Provide the [x, y] coordinate of the cell's center where the given text is located.  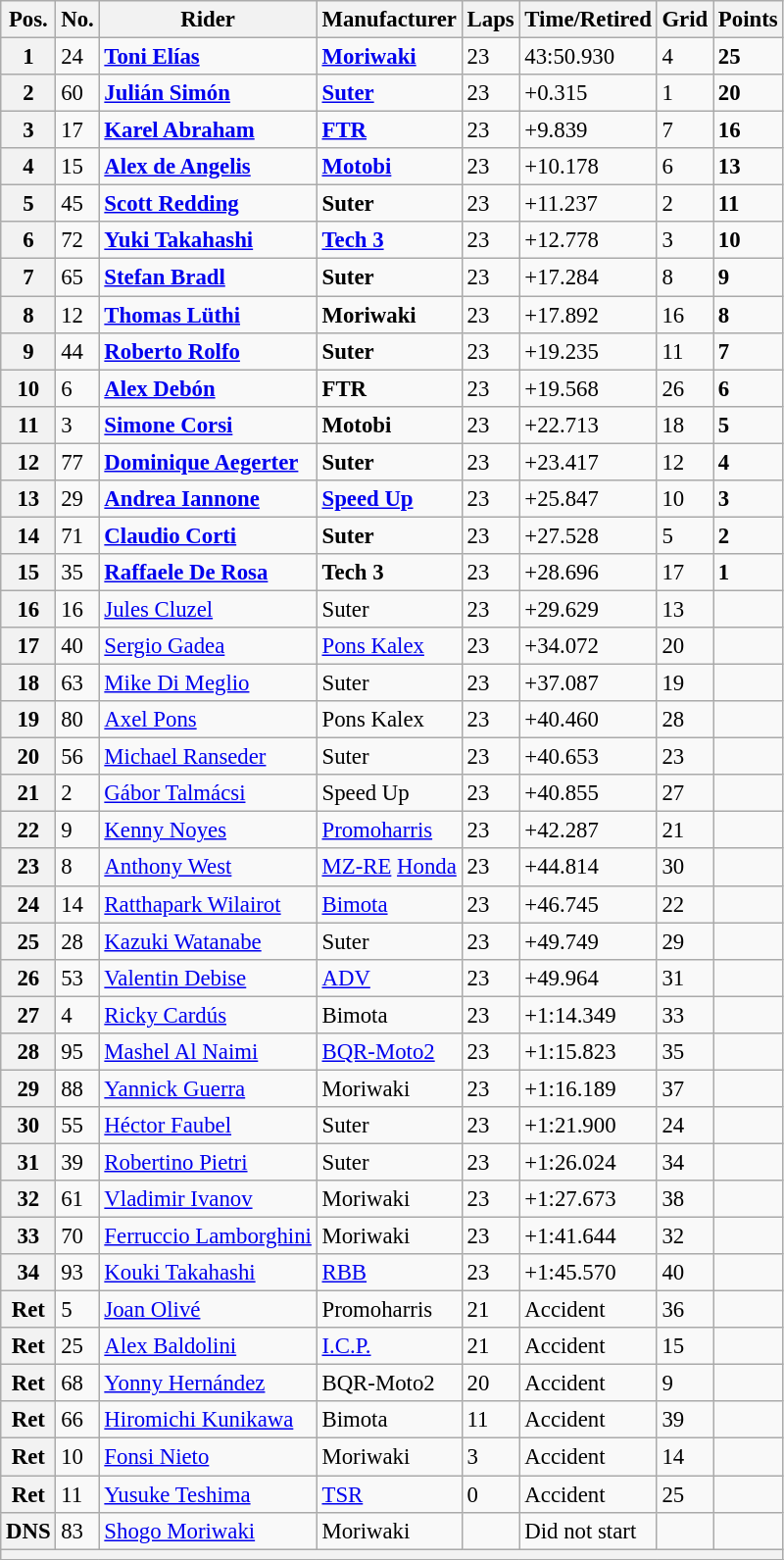
Stefan Bradl [208, 277]
Karel Abraham [208, 130]
Julián Simón [208, 93]
Ratthapark Wilairot [208, 904]
Axel Pons [208, 720]
Shogo Moriwaki [208, 1531]
44 [77, 351]
TSR [389, 1494]
Sergio Gadea [208, 646]
Dominique Aegerter [208, 462]
Rider [208, 20]
Jules Cluzel [208, 609]
+49.964 [588, 978]
Toni Elías [208, 57]
+11.237 [588, 204]
53 [77, 978]
Gábor Talmácsi [208, 793]
DNS [28, 1531]
68 [77, 1384]
Ricky Cardús [208, 1015]
+1:26.024 [588, 1162]
Laps [490, 20]
Manufacturer [389, 20]
95 [77, 1052]
+29.629 [588, 609]
37 [684, 1088]
+40.460 [588, 720]
56 [77, 757]
55 [77, 1126]
Michael Ranseder [208, 757]
Ferruccio Lamborghini [208, 1236]
Mike Di Meglio [208, 683]
+34.072 [588, 646]
+1:15.823 [588, 1052]
+23.417 [588, 462]
+37.087 [588, 683]
RBB [389, 1273]
Héctor Faubel [208, 1126]
Alex Baldolini [208, 1346]
43:50.930 [588, 57]
88 [77, 1088]
+17.892 [588, 315]
+1:45.570 [588, 1273]
83 [77, 1531]
+1:14.349 [588, 1015]
Points [749, 20]
+1:41.644 [588, 1236]
71 [77, 535]
Alex de Angelis [208, 167]
Simone Corsi [208, 425]
60 [77, 93]
I.C.P. [389, 1346]
Joan Olivé [208, 1310]
Yusuke Teshima [208, 1494]
Claudio Corti [208, 535]
+0.315 [588, 93]
Fonsi Nieto [208, 1457]
Vladimir Ivanov [208, 1199]
Anthony West [208, 868]
80 [77, 720]
+46.745 [588, 904]
63 [77, 683]
ADV [389, 978]
Did not start [588, 1531]
Yuki Takahashi [208, 240]
Alex Debón [208, 388]
+25.847 [588, 499]
No. [77, 20]
65 [77, 277]
77 [77, 462]
36 [684, 1310]
Kouki Takahashi [208, 1273]
Scott Redding [208, 204]
70 [77, 1236]
Pos. [28, 20]
0 [490, 1494]
+12.778 [588, 240]
+1:16.189 [588, 1088]
Valentin Debise [208, 978]
+40.653 [588, 757]
Robertino Pietri [208, 1162]
Time/Retired [588, 20]
Andrea Iannone [208, 499]
+1:27.673 [588, 1199]
66 [77, 1421]
+44.814 [588, 868]
+40.855 [588, 793]
Yonny Hernández [208, 1384]
61 [77, 1199]
+19.568 [588, 388]
72 [77, 240]
+10.178 [588, 167]
+28.696 [588, 573]
Yannick Guerra [208, 1088]
Grid [684, 20]
MZ-RE Honda [389, 868]
93 [77, 1273]
+42.287 [588, 830]
38 [684, 1199]
+22.713 [588, 425]
+19.235 [588, 351]
+27.528 [588, 535]
+17.284 [588, 277]
Raffaele De Rosa [208, 573]
Thomas Lüthi [208, 315]
45 [77, 204]
+9.839 [588, 130]
Mashel Al Naimi [208, 1052]
Kazuki Watanabe [208, 941]
+1:21.900 [588, 1126]
Kenny Noyes [208, 830]
Hiromichi Kunikawa [208, 1421]
Roberto Rolfo [208, 351]
+49.749 [588, 941]
